Detect which cell encompasses the target text, then output its [x, y] center coordinate. 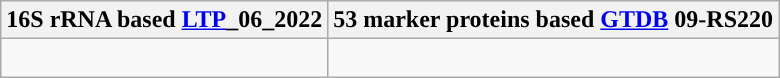
53 marker proteins based GTDB 09-RS220 [554, 20]
16S rRNA based LTP_06_2022 [164, 20]
